Find where the given text appears and provide that cell's center as (X, Y) coordinate. 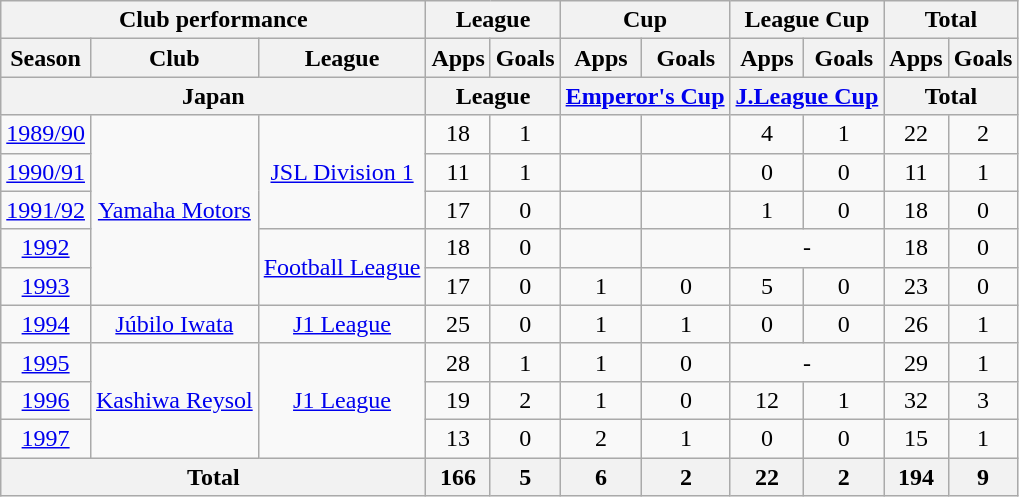
25 (458, 324)
League Cup (807, 20)
Yamaha Motors (174, 210)
9 (983, 477)
1991/92 (46, 210)
1994 (46, 324)
Emperor's Cup (645, 96)
194 (916, 477)
Club performance (214, 20)
19 (458, 400)
12 (767, 400)
15 (916, 438)
1989/90 (46, 134)
32 (916, 400)
JSL Division 1 (342, 172)
26 (916, 324)
Kashiwa Reysol (174, 400)
1997 (46, 438)
J.League Cup (807, 96)
Club (174, 58)
28 (458, 362)
1990/91 (46, 172)
166 (458, 477)
1993 (46, 286)
Season (46, 58)
Japan (214, 96)
1992 (46, 248)
23 (916, 286)
Cup (645, 20)
3 (983, 400)
13 (458, 438)
Júbilo Iwata (174, 324)
4 (767, 134)
29 (916, 362)
1995 (46, 362)
6 (601, 477)
Football League (342, 267)
1996 (46, 400)
